Identify which cell holds the provided text, then report its [x, y] central coordinate. 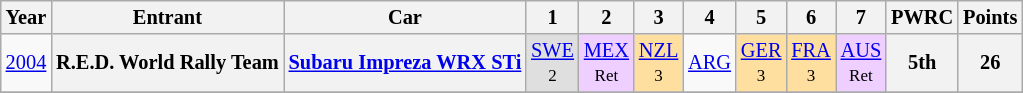
Car [406, 17]
R.E.D. World Rally Team [167, 63]
5 [761, 17]
6 [810, 17]
Year [26, 17]
FRA3 [810, 63]
Subaru Impreza WRX STi [406, 63]
Entrant [167, 17]
PWRC [922, 17]
Points [990, 17]
MEXRet [606, 63]
GER3 [761, 63]
2 [606, 17]
AUSRet [861, 63]
SWE2 [552, 63]
26 [990, 63]
NZL3 [658, 63]
1 [552, 17]
7 [861, 17]
5th [922, 63]
4 [710, 17]
3 [658, 17]
2004 [26, 63]
ARG [710, 63]
